Locate the cell with the specified text and output its [X, Y] center coordinate. 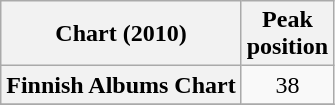
Finnish Albums Chart [121, 85]
Peakposition [287, 34]
38 [287, 85]
Chart (2010) [121, 34]
